Scan for the cell matching the given text and deliver its (X, Y) coordinate at center. 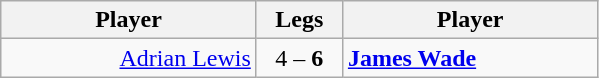
Legs (299, 20)
James Wade (470, 58)
4 – 6 (299, 58)
Adrian Lewis (129, 58)
